Return (x, y) of the center of cell containing provided text 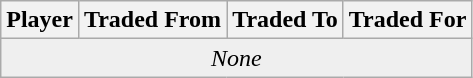
Player (40, 20)
Traded From (152, 20)
Traded To (286, 20)
Traded For (408, 20)
None (236, 58)
